Provide the [x, y] coordinate of the cell's center where the given text is located.  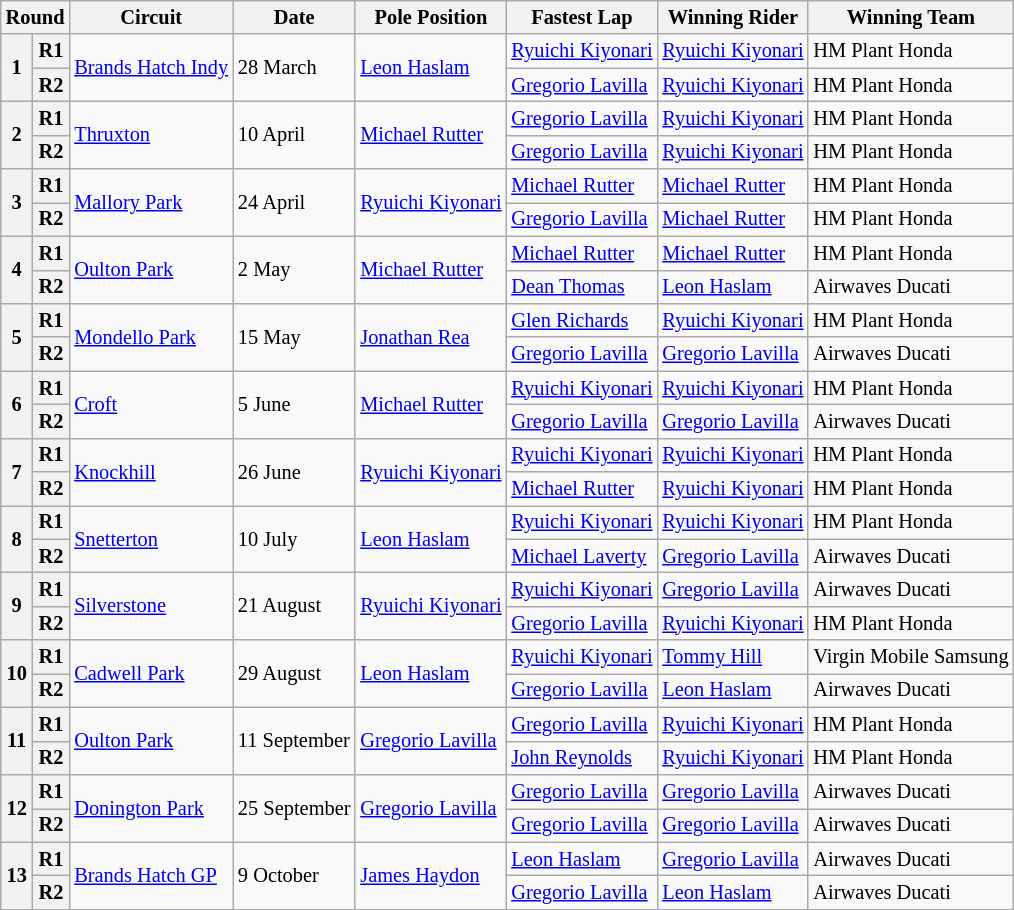
5 June [294, 404]
9 October [294, 876]
11 [17, 740]
Mallory Park [151, 202]
Tommy Hill [732, 657]
12 [17, 808]
Thruxton [151, 134]
Mondello Park [151, 336]
2 May [294, 270]
James Haydon [430, 876]
9 [17, 606]
Pole Position [430, 17]
Croft [151, 404]
Brands Hatch Indy [151, 68]
5 [17, 336]
7 [17, 472]
8 [17, 538]
21 August [294, 606]
1 [17, 68]
Fastest Lap [582, 17]
Brands Hatch GP [151, 876]
10 [17, 674]
Glen Richards [582, 320]
10 April [294, 134]
3 [17, 202]
Virgin Mobile Samsung [910, 657]
4 [17, 270]
26 June [294, 472]
Knockhill [151, 472]
Jonathan Rea [430, 336]
Dean Thomas [582, 287]
Silverstone [151, 606]
Round [36, 17]
11 September [294, 740]
6 [17, 404]
10 July [294, 538]
15 May [294, 336]
Date [294, 17]
Circuit [151, 17]
24 April [294, 202]
Donington Park [151, 808]
John Reynolds [582, 758]
28 March [294, 68]
Michael Laverty [582, 556]
25 September [294, 808]
29 August [294, 674]
Winning Team [910, 17]
Cadwell Park [151, 674]
13 [17, 876]
Winning Rider [732, 17]
Snetterton [151, 538]
2 [17, 134]
